For the text-containing cell, return its midpoint in [X, Y] coordinate format. 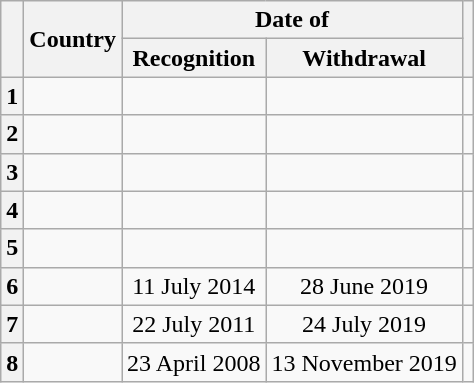
Recognition [194, 58]
6 [12, 286]
7 [12, 324]
13 November 2019 [364, 362]
28 June 2019 [364, 286]
3 [12, 172]
2 [12, 134]
24 July 2019 [364, 324]
Country [73, 39]
11 July 2014 [194, 286]
5 [12, 248]
8 [12, 362]
Date of [292, 20]
22 July 2011 [194, 324]
Withdrawal [364, 58]
23 April 2008 [194, 362]
1 [12, 96]
4 [12, 210]
